From the cell containing the given text, extract its center point as (X, Y) coordinate. 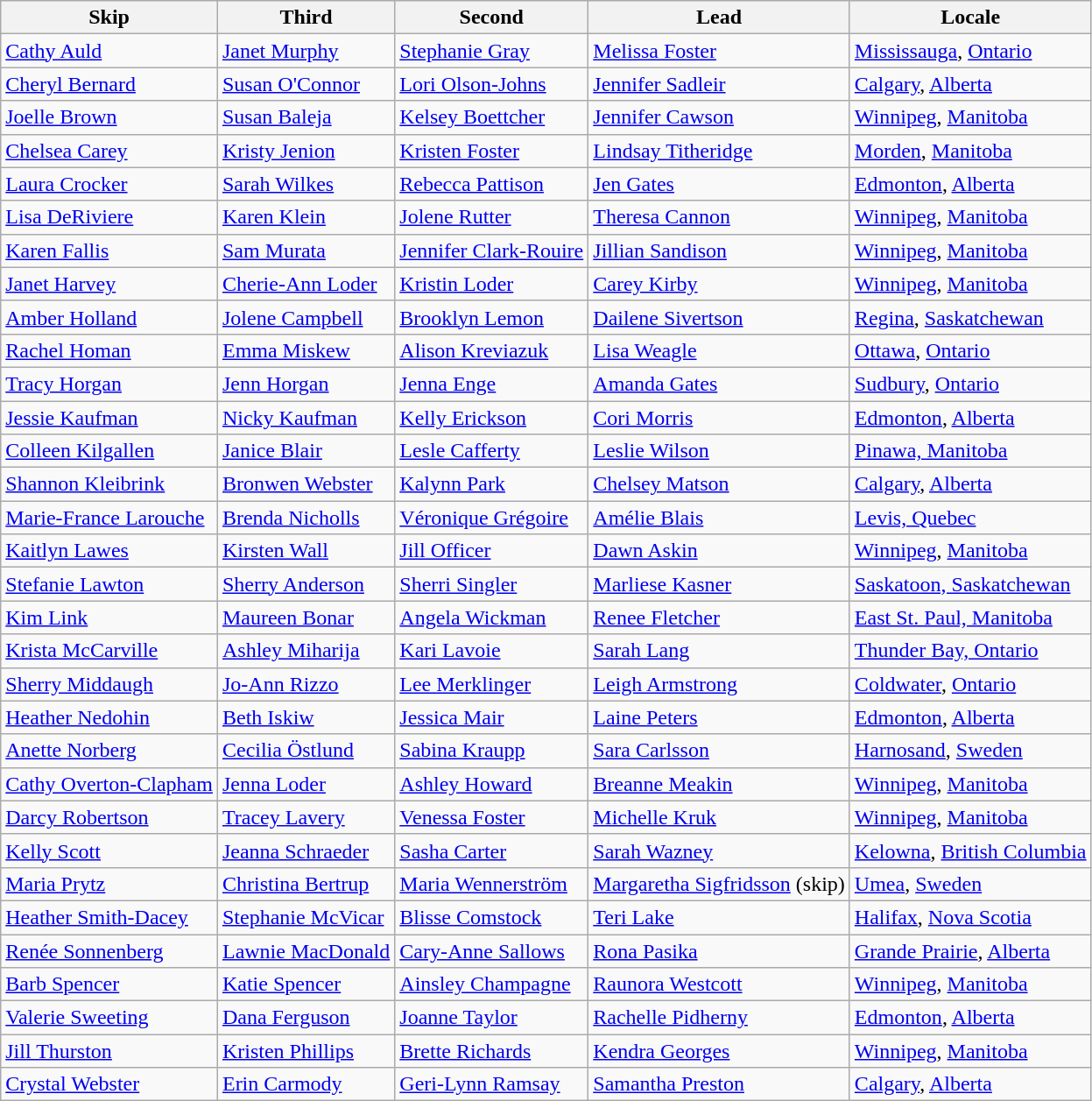
Amélie Blais (720, 518)
Heather Smith-Dacey (109, 917)
Carey Kirby (720, 284)
Marliese Kasner (720, 584)
Kelly Erickson (492, 418)
Jessica Mair (492, 717)
Dawn Askin (720, 551)
Thunder Bay, Ontario (970, 651)
Cheryl Bernard (109, 84)
Halifax, Nova Scotia (970, 917)
Jenna Loder (306, 784)
Coldwater, Ontario (970, 684)
Kristy Jenion (306, 151)
Samantha Preston (720, 1084)
Valerie Sweeting (109, 1018)
Janet Murphy (306, 51)
Sarah Wazney (720, 850)
Colleen Kilgallen (109, 451)
Janice Blair (306, 451)
Kim Link (109, 618)
Erin Carmody (306, 1084)
Sudbury, Ontario (970, 384)
Stefanie Lawton (109, 584)
Joelle Brown (109, 117)
Kristin Loder (492, 284)
Ashley Miharija (306, 651)
Saskatoon, Saskatchewan (970, 584)
Blisse Comstock (492, 917)
Venessa Foster (492, 817)
Morden, Manitoba (970, 151)
Brette Richards (492, 1051)
Maureen Bonar (306, 618)
Kelsey Boettcher (492, 117)
Sarah Wilkes (306, 184)
Nicky Kaufman (306, 418)
Bronwen Webster (306, 484)
Sherry Anderson (306, 584)
Laura Crocker (109, 184)
Jenna Enge (492, 384)
Kelly Scott (109, 850)
Leslie Wilson (720, 451)
Harnosand, Sweden (970, 751)
Sara Carlsson (720, 751)
Dana Ferguson (306, 1018)
Cathy Overton-Clapham (109, 784)
Véronique Grégoire (492, 518)
Michelle Kruk (720, 817)
Chelsey Matson (720, 484)
Emma Miskew (306, 350)
Levis, Quebec (970, 518)
Jennifer Cawson (720, 117)
Joanne Taylor (492, 1018)
Katie Spencer (306, 985)
Sherri Singler (492, 584)
Theresa Cannon (720, 217)
Jill Thurston (109, 1051)
Jolene Rutter (492, 217)
Alison Kreviazuk (492, 350)
Lesle Cafferty (492, 451)
Kristen Foster (492, 151)
Cherie-Ann Loder (306, 284)
Lee Merklinger (492, 684)
Laine Peters (720, 717)
Sabina Kraupp (492, 751)
Ottawa, Ontario (970, 350)
Jo-Ann Rizzo (306, 684)
Darcy Robertson (109, 817)
Cecilia Östlund (306, 751)
Margaretha Sigfridsson (skip) (720, 884)
Maria Wennerström (492, 884)
Amanda Gates (720, 384)
Susan Baleja (306, 117)
Lawnie MacDonald (306, 950)
Sarah Lang (720, 651)
Teri Lake (720, 917)
Christina Bertrup (306, 884)
Maria Prytz (109, 884)
Lead (720, 18)
Renee Fletcher (720, 618)
Kaitlyn Lawes (109, 551)
Lindsay Titheridge (720, 151)
Anette Norberg (109, 751)
Kelowna, British Columbia (970, 850)
Chelsea Carey (109, 151)
Geri-Lynn Ramsay (492, 1084)
Angela Wickman (492, 618)
Stephanie McVicar (306, 917)
Brenda Nicholls (306, 518)
Susan O'Connor (306, 84)
Jenn Horgan (306, 384)
Umea, Sweden (970, 884)
Raunora Westcott (720, 985)
Jennifer Sadleir (720, 84)
Beth Iskiw (306, 717)
Shannon Kleibrink (109, 484)
Sherry Middaugh (109, 684)
Jeanna Schraeder (306, 850)
Tracey Lavery (306, 817)
Cathy Auld (109, 51)
Rachel Homan (109, 350)
Skip (109, 18)
Ashley Howard (492, 784)
Regina, Saskatchewan (970, 317)
Cary-Anne Sallows (492, 950)
Rachelle Pidherny (720, 1018)
Leigh Armstrong (720, 684)
Mississauga, Ontario (970, 51)
Amber Holland (109, 317)
Barb Spencer (109, 985)
Ainsley Champagne (492, 985)
Breanne Meakin (720, 784)
Crystal Webster (109, 1084)
Kalynn Park (492, 484)
Sasha Carter (492, 850)
Karen Fallis (109, 251)
Brooklyn Lemon (492, 317)
Karen Klein (306, 217)
Jolene Campbell (306, 317)
Dailene Sivertson (720, 317)
Lori Olson-Johns (492, 84)
Heather Nedohin (109, 717)
Lisa Weagle (720, 350)
Melissa Foster (720, 51)
Second (492, 18)
Rebecca Pattison (492, 184)
Janet Harvey (109, 284)
Jessie Kaufman (109, 418)
Marie-France Larouche (109, 518)
Jill Officer (492, 551)
Jennifer Clark-Rouire (492, 251)
Cori Morris (720, 418)
Pinawa, Manitoba (970, 451)
Lisa DeRiviere (109, 217)
Tracy Horgan (109, 384)
Jen Gates (720, 184)
Jillian Sandison (720, 251)
Locale (970, 18)
Kari Lavoie (492, 651)
Stephanie Gray (492, 51)
Rona Pasika (720, 950)
Kristen Phillips (306, 1051)
Grande Prairie, Alberta (970, 950)
Sam Murata (306, 251)
Kendra Georges (720, 1051)
Krista McCarville (109, 651)
Third (306, 18)
Kirsten Wall (306, 551)
Renée Sonnenberg (109, 950)
East St. Paul, Manitoba (970, 618)
